Detect which cell encompasses the target text, then output its [X, Y] center coordinate. 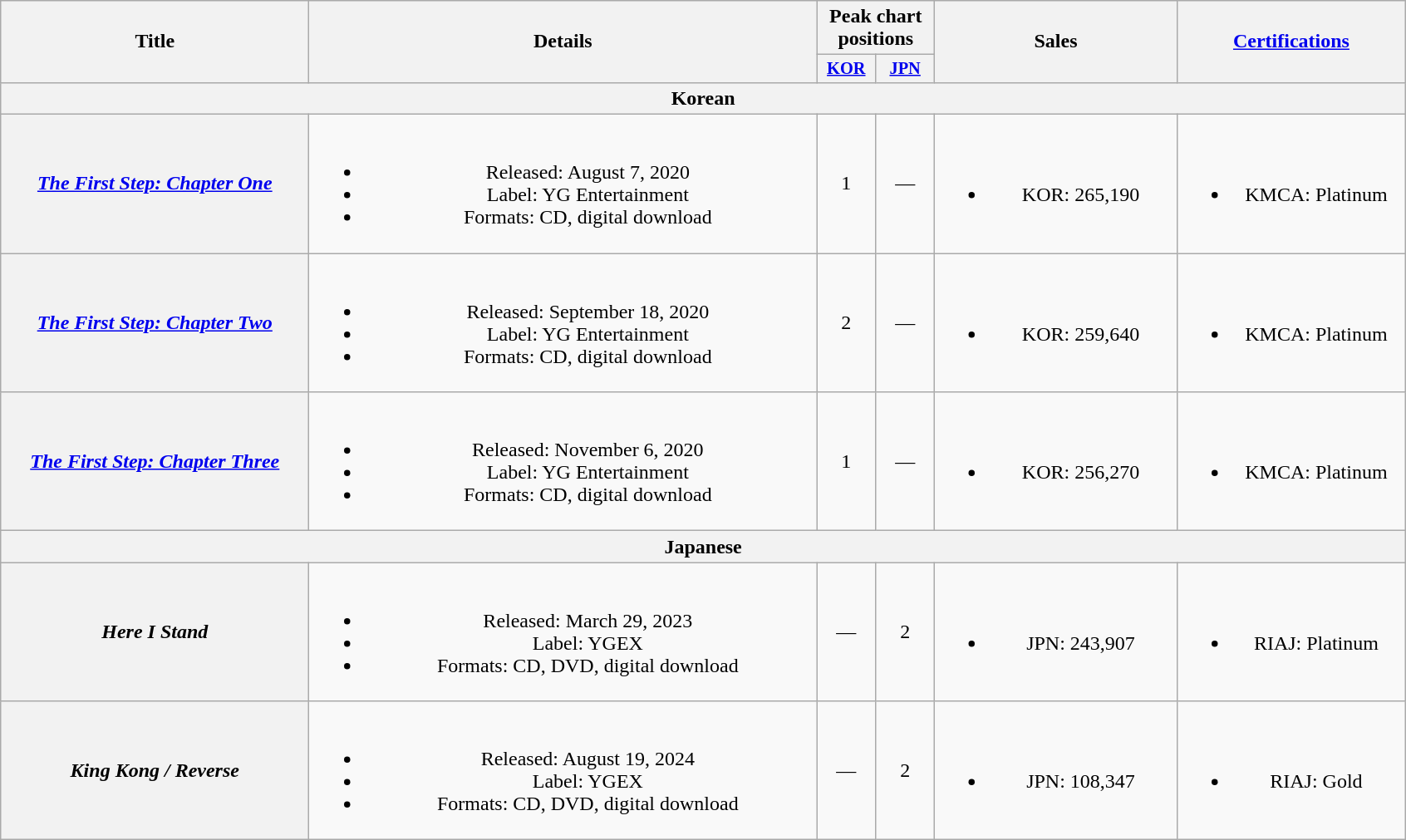
RIAJ: Platinum [1291, 631]
The First Step: Chapter Three [155, 462]
Korean [703, 98]
RIAJ: Gold [1291, 771]
Released: September 18, 2020Label: YG EntertainmentFormats: CD, digital download [563, 322]
Here I Stand [155, 631]
The First Step: Chapter One [155, 184]
JPN: 243,907 [1056, 631]
Released: August 19, 2024Label: YGEXFormats: CD, DVD, digital download [563, 771]
Japanese [703, 547]
Peak chart positions [876, 28]
KOR: 256,270 [1056, 462]
KOR [846, 69]
King Kong / Reverse [155, 771]
JPN [906, 69]
KOR: 259,640 [1056, 322]
KOR: 265,190 [1056, 184]
Released: November 6, 2020Label: YG EntertainmentFormats: CD, digital download [563, 462]
The First Step: Chapter Two [155, 322]
Released: August 7, 2020Label: YG EntertainmentFormats: CD, digital download [563, 184]
Sales [1056, 42]
Details [563, 42]
Title [155, 42]
JPN: 108,347 [1056, 771]
Released: March 29, 2023Label: YGEXFormats: CD, DVD, digital download [563, 631]
Certifications [1291, 42]
